Detect which cell encompasses the target text, then output its (X, Y) center coordinate. 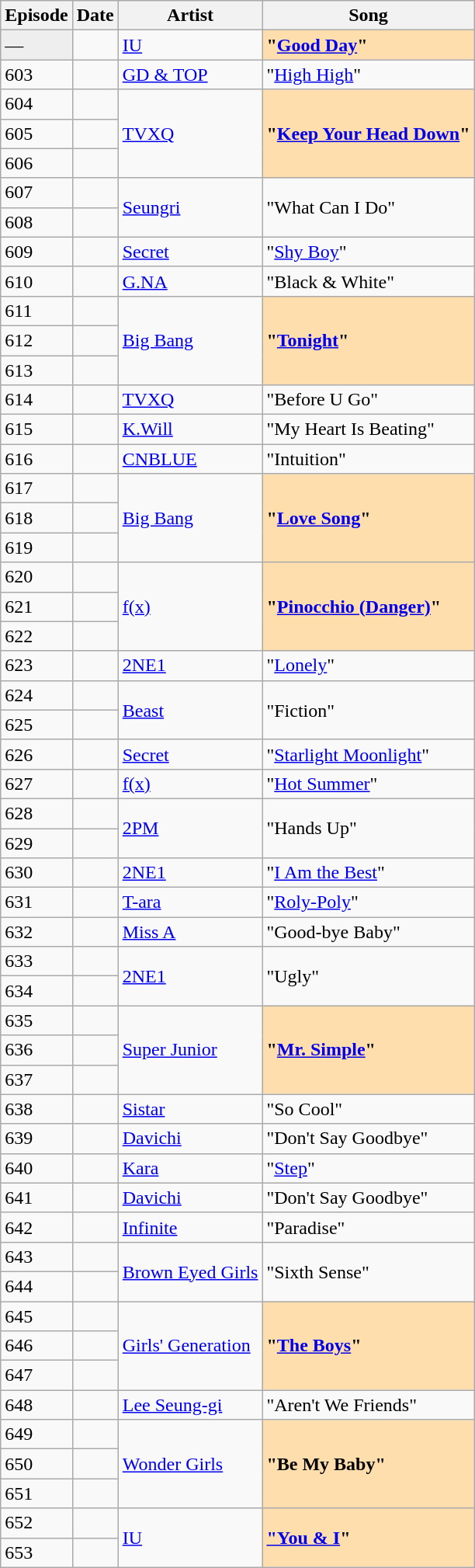
623 (36, 666)
604 (36, 104)
"Good-bye Baby" (368, 932)
"Roly-Poly" (368, 902)
GD & TOP (190, 75)
Girls' Generation (190, 1346)
T-ara (190, 902)
Wonder Girls (190, 1464)
Lee Seung-gi (190, 1405)
631 (36, 902)
"So Cool" (368, 1109)
Miss A (190, 932)
611 (36, 311)
"Hands Up" (368, 828)
G.NA (190, 281)
"Aren't We Friends" (368, 1405)
Kara (190, 1168)
"Lonely" (368, 666)
648 (36, 1405)
"I Am the Best" (368, 873)
2PM (190, 828)
649 (36, 1434)
644 (36, 1286)
Super Junior (190, 1050)
613 (36, 370)
624 (36, 695)
"Shy Boy" (368, 252)
"Hot Summer" (368, 784)
645 (36, 1316)
"Pinocchio (Danger)" (368, 607)
"You & I" (368, 1538)
638 (36, 1109)
617 (36, 488)
612 (36, 340)
"Love Song" (368, 518)
634 (36, 991)
"Be My Baby" (368, 1464)
606 (36, 163)
607 (36, 193)
646 (36, 1346)
620 (36, 577)
630 (36, 873)
"My Heart Is Beating" (368, 429)
Artist (190, 16)
628 (36, 813)
603 (36, 75)
"Starlight Moonlight" (368, 754)
"Fiction" (368, 710)
"Before U Go" (368, 400)
610 (36, 281)
Sistar (190, 1109)
647 (36, 1375)
K.Will (190, 429)
639 (36, 1139)
629 (36, 843)
619 (36, 548)
615 (36, 429)
"High High" (368, 75)
"Step" (368, 1168)
643 (36, 1257)
627 (36, 784)
"Black & White" (368, 281)
653 (36, 1552)
Seungri (190, 207)
618 (36, 518)
640 (36, 1168)
609 (36, 252)
642 (36, 1227)
622 (36, 636)
608 (36, 222)
Infinite (190, 1227)
Song (368, 16)
"Tonight" (368, 340)
614 (36, 400)
651 (36, 1493)
— (36, 45)
637 (36, 1080)
"Keep Your Head Down" (368, 134)
652 (36, 1523)
"The Boys" (368, 1346)
632 (36, 932)
"Ugly" (368, 976)
605 (36, 134)
"Sixth Sense" (368, 1271)
Beast (190, 710)
"Paradise" (368, 1227)
633 (36, 961)
641 (36, 1198)
625 (36, 725)
621 (36, 607)
Brown Eyed Girls (190, 1271)
626 (36, 754)
"Intuition" (368, 459)
616 (36, 459)
Episode (36, 16)
CNBLUE (190, 459)
"Mr. Simple" (368, 1050)
"Good Day" (368, 45)
650 (36, 1464)
636 (36, 1050)
"What Can I Do" (368, 207)
635 (36, 1020)
Date (95, 16)
